Find where the given text appears and provide that cell's center as (x, y) coordinate. 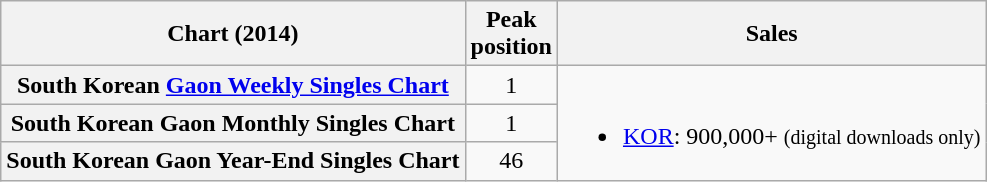
South Korean Gaon Year-End Singles Chart (233, 161)
KOR: 900,000+ (digital downloads only) (772, 123)
46 (511, 161)
South Korean Gaon Weekly Singles Chart (233, 85)
Sales (772, 34)
Chart (2014) (233, 34)
South Korean Gaon Monthly Singles Chart (233, 123)
Peakposition (511, 34)
